Capture the cell that displays the provided text and extract its (X, Y) central coordinate. 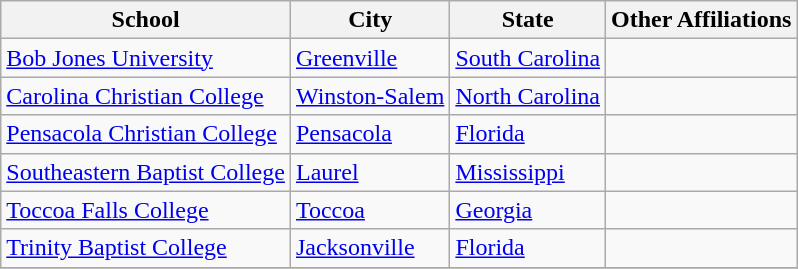
Jacksonville (370, 248)
Pensacola (370, 134)
Toccoa (370, 210)
School (146, 20)
Laurel (370, 172)
Trinity Baptist College (146, 248)
North Carolina (528, 96)
Other Affiliations (702, 20)
Toccoa Falls College (146, 210)
Winston-Salem (370, 96)
State (528, 20)
South Carolina (528, 58)
Mississippi (528, 172)
Georgia (528, 210)
Pensacola Christian College (146, 134)
Southeastern Baptist College (146, 172)
Carolina Christian College (146, 96)
City (370, 20)
Bob Jones University (146, 58)
Greenville (370, 58)
